Capture the cell that displays the provided text and extract its (X, Y) central coordinate. 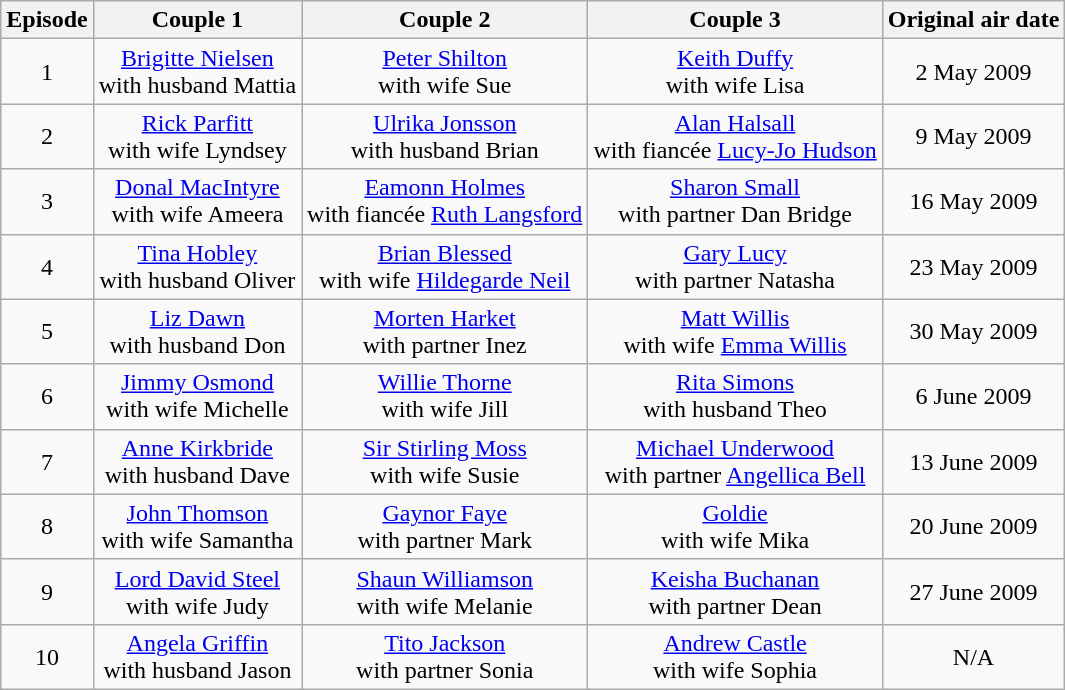
Rick Parfittwith wife Lyndsey (197, 136)
6 June 2009 (974, 396)
Shaun Williamsonwith wife Melanie (445, 592)
Andrew Castlewith wife Sophia (735, 656)
Matt Williswith wife Emma Willis (735, 332)
Sharon Smallwith partner Dan Bridge (735, 202)
Brian Blessedwith wife Hildegarde Neil (445, 266)
Alan Halsallwith fiancée Lucy-Jo Hudson (735, 136)
9 (47, 592)
Anne Kirkbridewith husband Dave (197, 462)
Gaynor Fayewith partner Mark (445, 526)
Morten Harketwith partner Inez (445, 332)
4 (47, 266)
Ulrika Jonssonwith husband Brian (445, 136)
10 (47, 656)
Tito Jacksonwith partner Sonia (445, 656)
N/A (974, 656)
Michael Underwoodwith partner Angellica Bell (735, 462)
Angela Griffinwith husband Jason (197, 656)
5 (47, 332)
Jimmy Osmondwith wife Michelle (197, 396)
Sir Stirling Mosswith wife Susie (445, 462)
30 May 2009 (974, 332)
3 (47, 202)
Gary Lucywith partner Natasha (735, 266)
2 May 2009 (974, 72)
20 June 2009 (974, 526)
Tina Hobleywith husband Oliver (197, 266)
Willie Thornewith wife Jill (445, 396)
9 May 2009 (974, 136)
Rita Simonswith husband Theo (735, 396)
Lord David Steel with wife Judy (197, 592)
John Thomsonwith wife Samantha (197, 526)
Eamonn Holmeswith fiancée Ruth Langsford (445, 202)
Goldiewith wife Mika (735, 526)
6 (47, 396)
1 (47, 72)
Couple 2 (445, 20)
Couple 1 (197, 20)
Keith Duffywith wife Lisa (735, 72)
Donal MacIntyrewith wife Ameera (197, 202)
Liz Dawnwith husband Don (197, 332)
7 (47, 462)
27 June 2009 (974, 592)
Couple 3 (735, 20)
23 May 2009 (974, 266)
13 June 2009 (974, 462)
2 (47, 136)
Keisha Buchananwith partner Dean (735, 592)
Episode (47, 20)
16 May 2009 (974, 202)
Brigitte Nielsenwith husband Mattia (197, 72)
Peter Shiltonwith wife Sue (445, 72)
Original air date (974, 20)
8 (47, 526)
